From the cell containing the given text, extract its center point as (X, Y) coordinate. 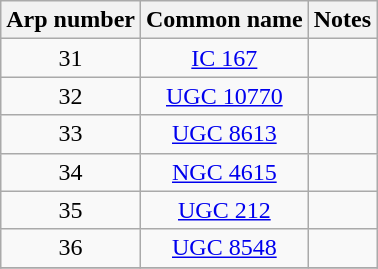
34 (71, 172)
36 (71, 248)
Common name (224, 20)
UGC 10770 (224, 96)
35 (71, 210)
UGC 8548 (224, 248)
31 (71, 58)
NGC 4615 (224, 172)
32 (71, 96)
UGC 8613 (224, 134)
Notes (342, 20)
IC 167 (224, 58)
Arp number (71, 20)
33 (71, 134)
UGC 212 (224, 210)
